Scan for the cell matching the given text and deliver its (x, y) coordinate at center. 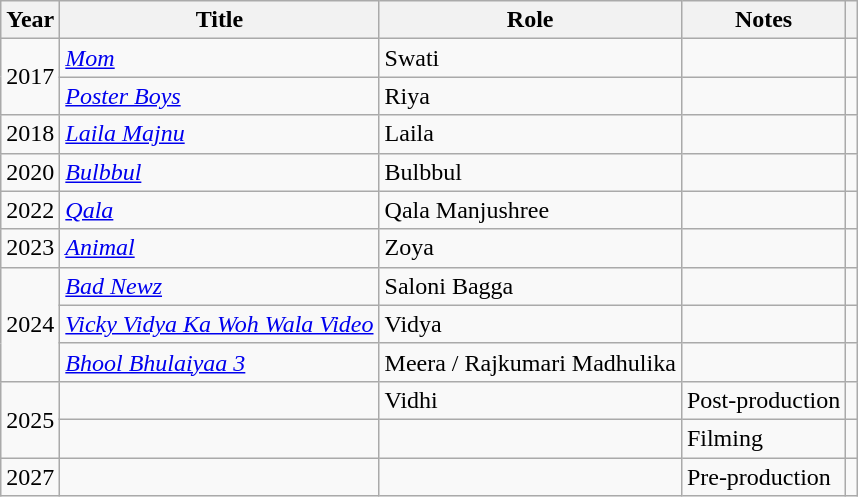
Qala Manjushree (530, 210)
Year (30, 20)
Saloni Bagga (530, 286)
Post-production (763, 400)
Title (220, 20)
Bad Newz (220, 286)
Laila Majnu (220, 134)
Role (530, 20)
Mom (220, 58)
Bhool Bhulaiyaa 3 (220, 362)
2017 (30, 77)
Vicky Vidya Ka Woh Wala Video (220, 324)
Laila (530, 134)
2023 (30, 248)
Qala (220, 210)
2027 (30, 477)
2024 (30, 324)
Filming (763, 438)
Meera / Rajkumari Madhulika (530, 362)
2025 (30, 419)
Animal (220, 248)
Zoya (530, 248)
Pre-production (763, 477)
2018 (30, 134)
Notes (763, 20)
2020 (30, 172)
2022 (30, 210)
Vidhi (530, 400)
Poster Boys (220, 96)
Riya (530, 96)
Swati (530, 58)
Vidya (530, 324)
